Return the [x, y] coordinate for the center point of the cell that contains the specified text.  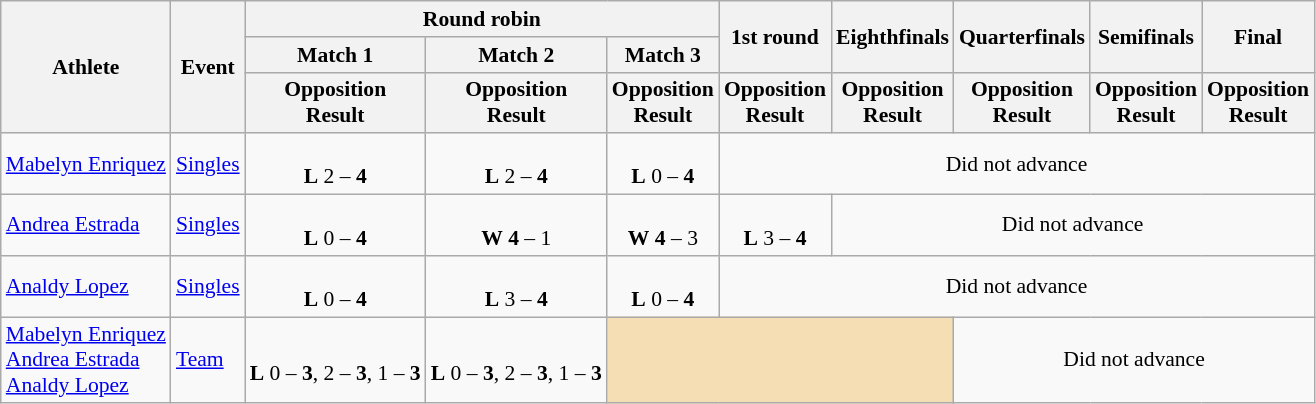
Andrea Estrada [86, 226]
Analdy Lopez [86, 286]
1st round [775, 36]
W 4 – 3 [663, 226]
Semifinals [1146, 36]
Team [208, 360]
W 4 – 1 [516, 226]
Quarterfinals [1022, 36]
Mabelyn Enriquez [86, 164]
Round robin [482, 19]
Final [1258, 36]
Mabelyn EnriquezAndrea EstradaAnaldy Lopez [86, 360]
Match 1 [336, 55]
Athlete [86, 67]
Event [208, 67]
Eighthfinals [892, 36]
Match 3 [663, 55]
Match 2 [516, 55]
